Capture the cell that displays the provided text and extract its [X, Y] central coordinate. 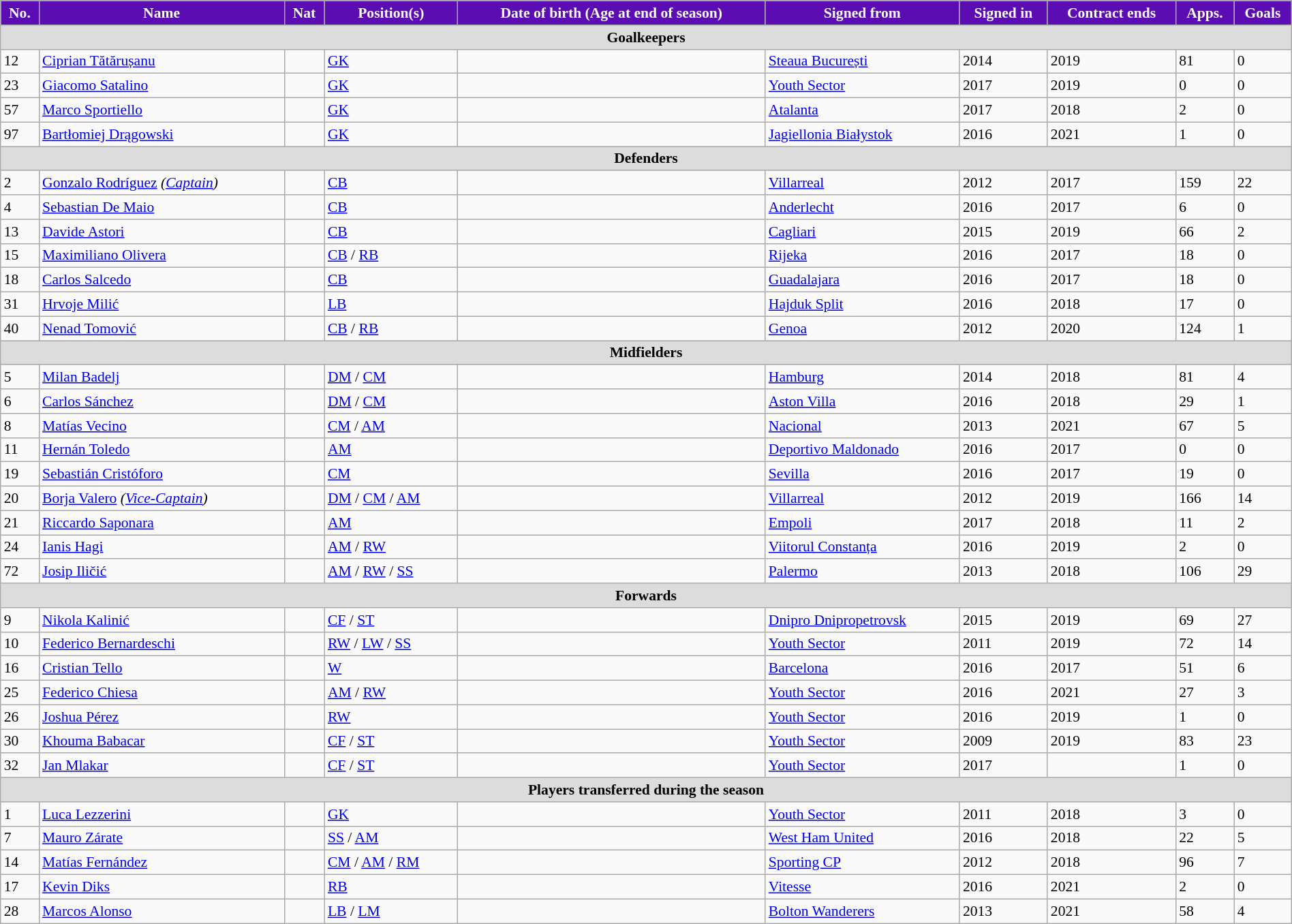
Mauro Zárate [161, 838]
15 [20, 256]
58 [1205, 911]
RW / LW / SS [391, 644]
Carlos Salcedo [161, 280]
12 [20, 61]
31 [20, 305]
AM / RW / SS [391, 572]
Ianis Hagi [161, 547]
Midfielders [646, 353]
9 [20, 620]
51 [1205, 668]
Vitesse [863, 887]
Players transferred during the season [646, 790]
Palermo [863, 572]
DM / CM / AM [391, 499]
2020 [1111, 328]
124 [1205, 328]
166 [1205, 499]
Carlos Sánchez [161, 401]
8 [20, 426]
Joshua Pérez [161, 717]
Position(s) [391, 13]
Marco Sportiello [161, 110]
Gonzalo Rodríguez (Captain) [161, 183]
96 [1205, 863]
Cagliari [863, 232]
40 [20, 328]
Davide Astori [161, 232]
28 [20, 911]
Sebastian De Maio [161, 207]
Kevin Diks [161, 887]
Date of birth (Age at end of season) [612, 13]
Hajduk Split [863, 305]
21 [20, 523]
Genoa [863, 328]
Borja Valero (Vice-Captain) [161, 499]
Atalanta [863, 110]
26 [20, 717]
Khouma Babacar [161, 741]
Bartłomiej Drągowski [161, 134]
24 [20, 547]
Maximiliano Olivera [161, 256]
Barcelona [863, 668]
Nikola Kalinić [161, 620]
2009 [1003, 741]
Contract ends [1111, 13]
Giacomo Satalino [161, 86]
Federico Chiesa [161, 693]
CM [391, 474]
Hrvoje Milić [161, 305]
Deportivo Maldonado [863, 450]
Apps. [1205, 13]
20 [20, 499]
Nenad Tomović [161, 328]
Ciprian Tătărușanu [161, 61]
67 [1205, 426]
CM / AM / RM [391, 863]
Marcos Alonso [161, 911]
Nat [304, 13]
Defenders [646, 159]
66 [1205, 232]
25 [20, 693]
106 [1205, 572]
10 [20, 644]
69 [1205, 620]
Josip Iličić [161, 572]
RB [391, 887]
32 [20, 766]
97 [20, 134]
Bolton Wanderers [863, 911]
Sevilla [863, 474]
Jan Mlakar [161, 766]
RW [391, 717]
Cristian Tello [161, 668]
West Ham United [863, 838]
Steaua București [863, 61]
Goals [1263, 13]
Forwards [646, 596]
SS / AM [391, 838]
Matías Fernández [161, 863]
Sporting CP [863, 863]
Milan Badelj [161, 378]
Guadalajara [863, 280]
Rijeka [863, 256]
W [391, 668]
Dnipro Dnipropetrovsk [863, 620]
Nacional [863, 426]
57 [20, 110]
CM / AM [391, 426]
No. [20, 13]
13 [20, 232]
Name [161, 13]
83 [1205, 741]
Sebastián Cristóforo [161, 474]
Goalkeepers [646, 37]
Empoli [863, 523]
Anderlecht [863, 207]
Jagiellonia Białystok [863, 134]
Aston Villa [863, 401]
Matías Vecino [161, 426]
Luca Lezzerini [161, 814]
Federico Bernardeschi [161, 644]
LB / LM [391, 911]
159 [1205, 183]
LB [391, 305]
Riccardo Saponara [161, 523]
Hernán Toledo [161, 450]
Signed from [863, 13]
Hamburg [863, 378]
30 [20, 741]
Signed in [1003, 13]
Viitorul Constanța [863, 547]
16 [20, 668]
